For the text-containing cell, return its midpoint in [x, y] coordinate format. 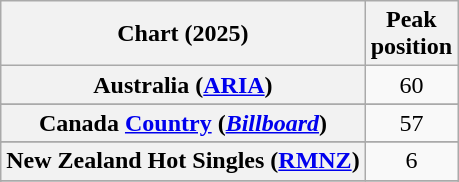
New Zealand Hot Singles (RMNZ) [183, 161]
Peakposition [411, 34]
57 [411, 123]
Chart (2025) [183, 34]
60 [411, 85]
Canada Country (Billboard) [183, 123]
6 [411, 161]
Australia (ARIA) [183, 85]
